Output the (x, y) coordinate of the center of the cell containing the given text.  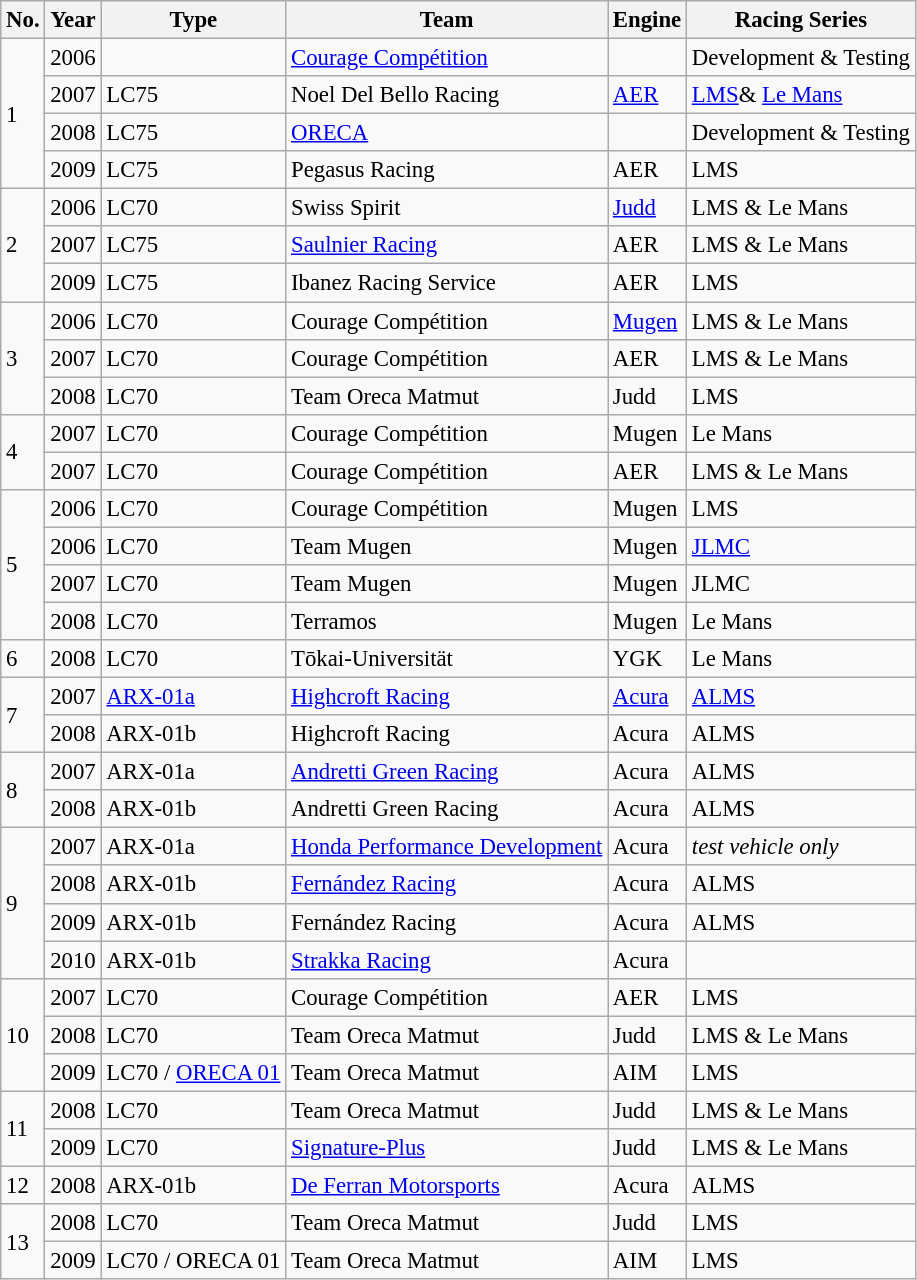
test vehicle only (802, 847)
9 (23, 903)
7 (23, 716)
2 (23, 246)
Swiss Spirit (447, 208)
ORECA (447, 133)
Strakka Racing (447, 960)
LMS& Le Mans (802, 95)
11 (23, 1128)
Ibanez Racing Service (447, 283)
De Ferran Motorsports (447, 1185)
Racing Series (802, 20)
8 (23, 790)
Signature-Plus (447, 1148)
Year (73, 20)
Noel Del Bello Racing (447, 95)
2010 (73, 960)
1 (23, 114)
Pegasus Racing (447, 170)
3 (23, 358)
YGK (648, 659)
Type (194, 20)
Terramos (447, 621)
Team (447, 20)
No. (23, 20)
5 (23, 565)
6 (23, 659)
Honda Performance Development (447, 847)
4 (23, 452)
10 (23, 1034)
12 (23, 1185)
Engine (648, 20)
13 (23, 1242)
Saulnier Racing (447, 245)
Tōkai-Universität (447, 659)
